Detect which cell encompasses the target text, then output its [X, Y] center coordinate. 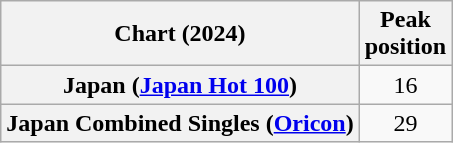
Chart (2024) [180, 34]
Japan (Japan Hot 100) [180, 85]
Japan Combined Singles (Oricon) [180, 123]
29 [405, 123]
Peakposition [405, 34]
16 [405, 85]
